Pinpoint the cell where the given text exists, returning its (x, y) midpoint coordinate. 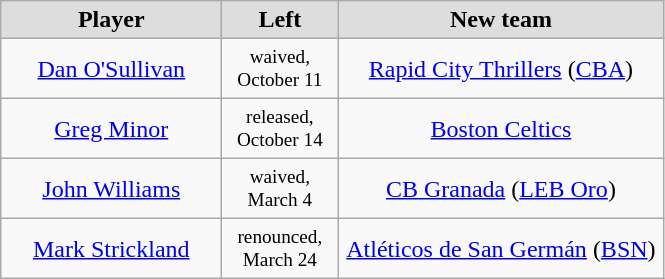
Greg Minor (112, 129)
Boston Celtics (501, 129)
renounced, March 24 (280, 249)
Dan O'Sullivan (112, 69)
Atléticos de San Germán (BSN) (501, 249)
New team (501, 20)
Player (112, 20)
CB Granada (LEB Oro) (501, 189)
Mark Strickland (112, 249)
waived, March 4 (280, 189)
Left (280, 20)
released, October 14 (280, 129)
Rapid City Thrillers (CBA) (501, 69)
waived, October 11 (280, 69)
John Williams (112, 189)
